For the text-containing cell, return its midpoint in [x, y] coordinate format. 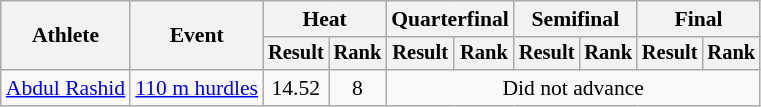
14.52 [296, 88]
Heat [324, 19]
Did not advance [573, 88]
Semifinal [576, 19]
Final [698, 19]
Quarterfinal [450, 19]
Abdul Rashid [66, 88]
Event [196, 36]
8 [358, 88]
Athlete [66, 36]
110 m hurdles [196, 88]
